Output the (X, Y) coordinate of the center of the cell containing the given text.  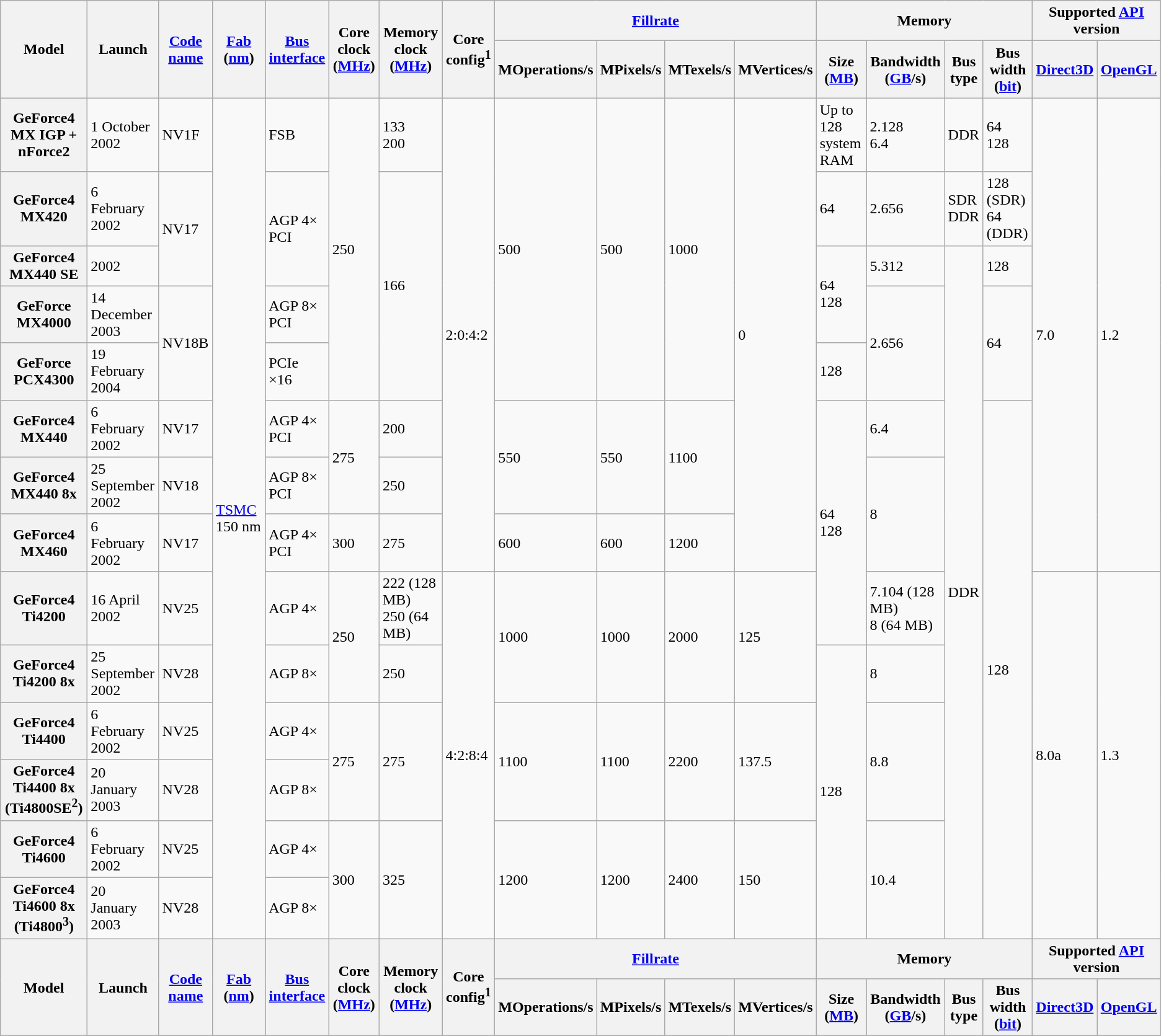
19 February 2004 (123, 371)
4:2:8:4 (469, 755)
2400 (700, 879)
6.4 (905, 428)
7.0 (1065, 335)
GeForce MX4000 (44, 314)
GeForce4 Ti4400 (44, 730)
128 (SDR)64 (DDR) (1007, 208)
200 (411, 428)
2200 (700, 761)
GeForce4 MX420 (44, 208)
14 December 2003 (123, 314)
166 (411, 286)
2:0:4:2 (469, 335)
137.5 (775, 761)
Up to 128 system RAM (841, 135)
2000 (700, 636)
10.4 (905, 879)
GeForce PCX4300 (44, 371)
0 (775, 335)
NV1F (186, 135)
GeForce4 Ti4200 (44, 608)
GeForce4 MX440 (44, 428)
GeForce4 MX440 SE (44, 265)
NV18B (186, 343)
GeForce4 MX460 (44, 542)
PCIe ×16 (298, 371)
FSB (298, 135)
5.312 (905, 265)
2.1286.4 (905, 135)
1.3 (1129, 755)
150 (775, 879)
8.0a (1065, 755)
2002 (123, 265)
1 October 2002 (123, 135)
1.2 (1129, 335)
7.104 (128 MB)8 (64 MB) (905, 608)
GeForce4 MX IGP + nForce2 (44, 135)
GeForce4 Ti4600 8x(Ti48003) (44, 908)
GeForce4 Ti4400 8x(Ti4800SE2) (44, 790)
NV18 (186, 485)
325 (411, 879)
16 April 2002 (123, 608)
133200 (411, 135)
222 (128 MB)250 (64 MB) (411, 608)
GeForce4 Ti4200 8x (44, 673)
8.8 (905, 761)
SDRDDR (964, 208)
TSMC 150 nm (239, 518)
125 (775, 636)
GeForce4 MX440 8x (44, 485)
GeForce4 Ti4600 (44, 849)
